Pinpoint the cell where the given text exists, returning its [x, y] midpoint coordinate. 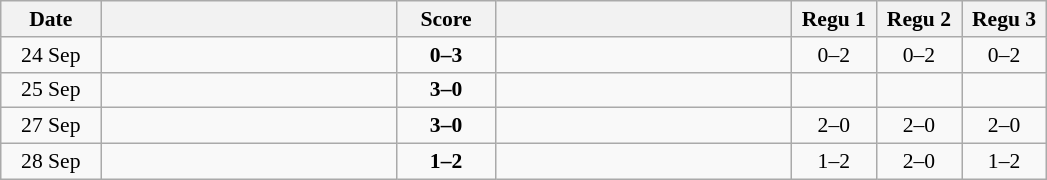
24 Sep [51, 55]
Regu 3 [1004, 19]
25 Sep [51, 90]
0–3 [446, 55]
Date [51, 19]
27 Sep [51, 126]
Regu 1 [834, 19]
Score [446, 19]
28 Sep [51, 162]
Regu 2 [918, 19]
